Provide the (X, Y) coordinate of the cell's center where the given text is located.  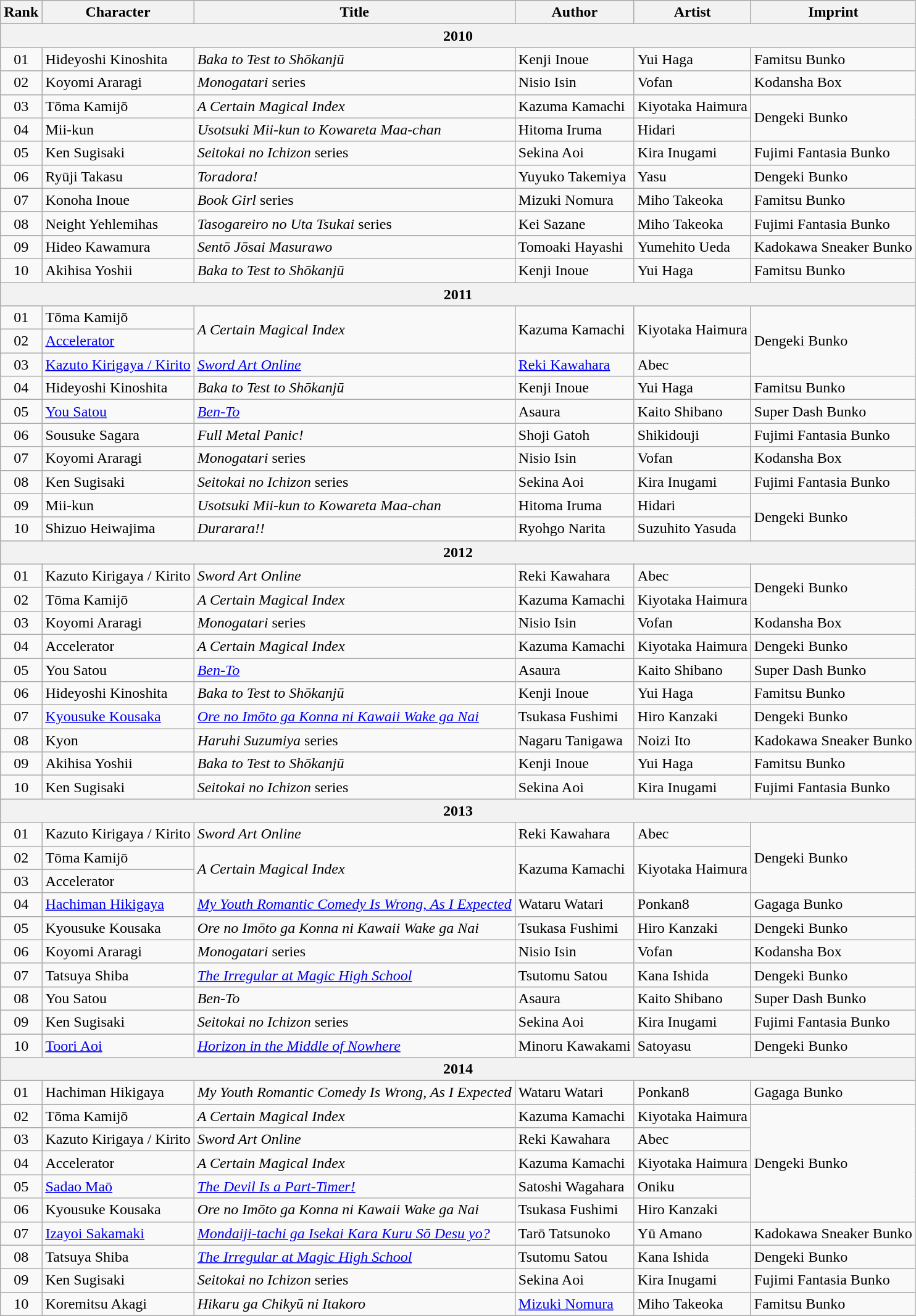
Satoyasu (693, 1046)
Shikidouji (693, 435)
Toori Aoi (118, 1046)
Book Girl series (354, 200)
Imprint (833, 12)
Title (354, 12)
Tarō Tatsunoko (574, 1233)
Neight Yehlemihas (118, 223)
Tomoaki Hayashi (574, 247)
Koremitsu Akagi (118, 1304)
Hikaru ga Chikyū ni Itakoro (354, 1304)
Horizon in the Middle of Nowhere (354, 1046)
Character (118, 12)
Noizi Ito (693, 740)
Mondaiji-tachi ga Isekai Kara Kuru Sō Desu yo? (354, 1233)
Shizuo Heiwajima (118, 529)
Yuyuko Takemiya (574, 176)
Durarara!! (354, 529)
Toradora! (354, 176)
Full Metal Panic! (354, 435)
Konoha Inoue (118, 200)
Sentō Jōsai Masurawo (354, 247)
The Devil Is a Part-Timer! (354, 1186)
Artist (693, 12)
2012 (458, 552)
Ryohgo Narita (574, 529)
Satoshi Wagahara (574, 1186)
Kyon (118, 740)
Hideo Kawamura (118, 247)
2014 (458, 1069)
Shoji Gatoh (574, 435)
Yumehito Ueda (693, 247)
Tasogareiro no Uta Tsukai series (354, 223)
Sousuke Sagara (118, 435)
2013 (458, 811)
Nagaru Tanigawa (574, 740)
Oniku (693, 1186)
Izayoi Sakamaki (118, 1233)
Haruhi Suzumiya series (354, 740)
Rank (21, 12)
Yasu (693, 176)
2010 (458, 36)
Minoru Kawakami (574, 1046)
Kei Sazane (574, 223)
Ryūji Takasu (118, 176)
2011 (458, 294)
Yū Amano (693, 1233)
Author (574, 12)
Suzuhito Yasuda (693, 529)
Sadao Maō (118, 1186)
